Capture the cell that displays the provided text and extract its (X, Y) central coordinate. 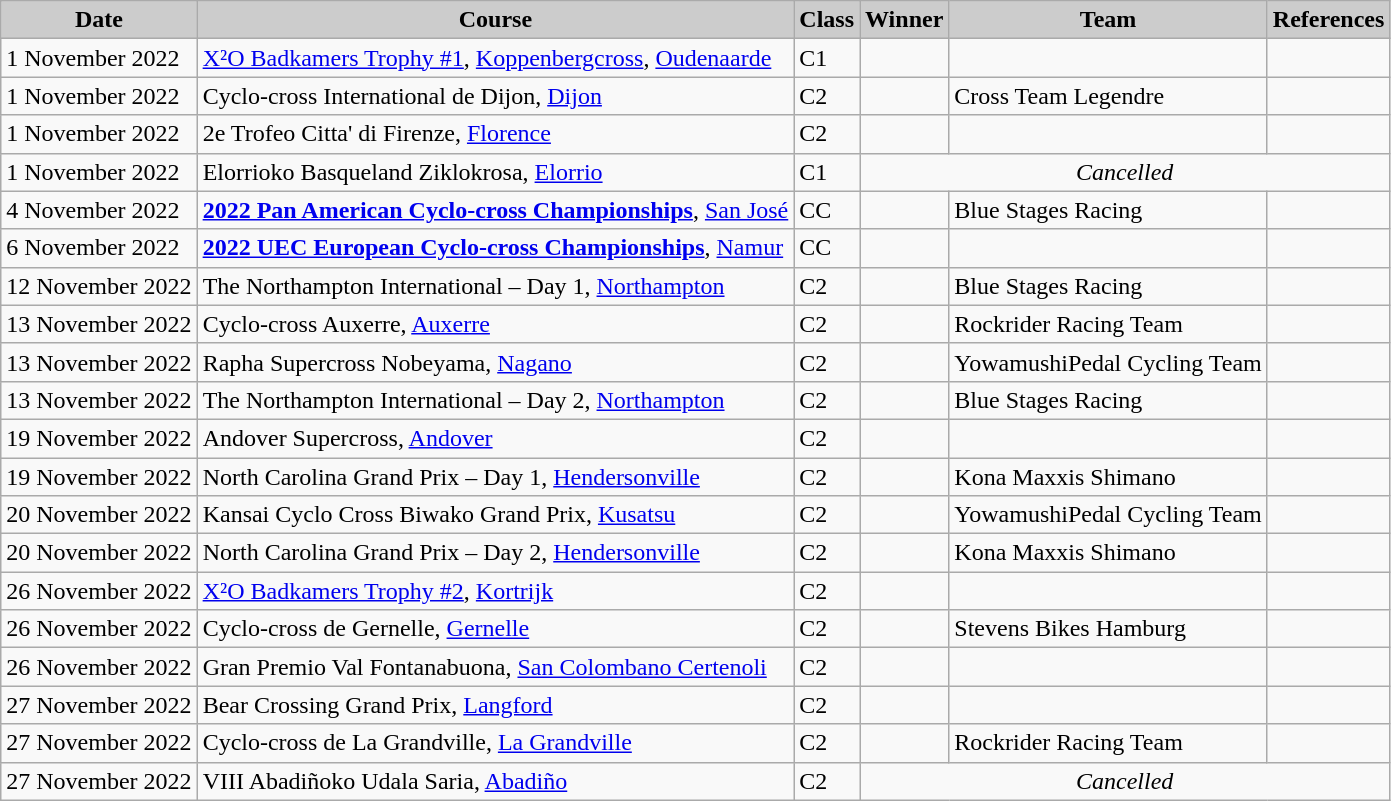
The Northampton International – Day 2, Northampton (496, 400)
Rapha Supercross Nobeyama, Nagano (496, 362)
2022 Pan American Cyclo-cross Championships, San José (496, 210)
X²O Badkamers Trophy #2, Kortrijk (496, 591)
4 November 2022 (99, 210)
Cross Team Legendre (1108, 96)
6 November 2022 (99, 248)
VIII Abadiñoko Udala Saria, Abadiño (496, 781)
X²O Badkamers Trophy #1, Koppenbergcross, Oudenaarde (496, 58)
2022 UEC European Cyclo-cross Championships, Namur (496, 248)
Course (496, 20)
Kansai Cyclo Cross Biwako Grand Prix, Kusatsu (496, 515)
Class (827, 20)
12 November 2022 (99, 286)
North Carolina Grand Prix – Day 1, Hendersonville (496, 477)
Winner (904, 20)
Cyclo-cross de La Grandville, La Grandville (496, 743)
Andover Supercross, Andover (496, 438)
Date (99, 20)
Stevens Bikes Hamburg (1108, 629)
The Northampton International – Day 1, Northampton (496, 286)
Cyclo-cross Auxerre, Auxerre (496, 324)
References (1328, 20)
Gran Premio Val Fontanabuona, San Colombano Certenoli (496, 667)
Elorrioko Basqueland Ziklokrosa, Elorrio (496, 172)
Bear Crossing Grand Prix, Langford (496, 705)
Cyclo-cross International de Dijon, Dijon (496, 96)
Team (1108, 20)
North Carolina Grand Prix – Day 2, Hendersonville (496, 553)
2e Trofeo Citta' di Firenze, Florence (496, 134)
Cyclo-cross de Gernelle, Gernelle (496, 629)
